Provide the (x, y) coordinate of the cell's center where the given text is located.  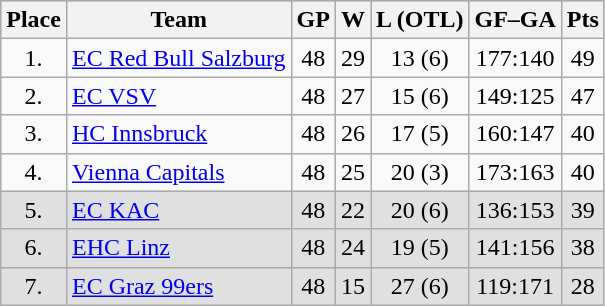
7. (34, 286)
L (OTL) (420, 20)
24 (352, 248)
GP (313, 20)
28 (582, 286)
19 (5) (420, 248)
47 (582, 96)
EC Graz 99ers (178, 286)
Vienna Capitals (178, 172)
49 (582, 58)
141:156 (515, 248)
149:125 (515, 96)
Team (178, 20)
39 (582, 210)
EC Red Bull Salzburg (178, 58)
136:153 (515, 210)
26 (352, 134)
HC Innsbruck (178, 134)
W (352, 20)
29 (352, 58)
15 (352, 286)
173:163 (515, 172)
20 (3) (420, 172)
15 (6) (420, 96)
4. (34, 172)
22 (352, 210)
GF–GA (515, 20)
2. (34, 96)
6. (34, 248)
Place (34, 20)
1. (34, 58)
3. (34, 134)
17 (5) (420, 134)
EC KAC (178, 210)
Pts (582, 20)
38 (582, 248)
5. (34, 210)
25 (352, 172)
13 (6) (420, 58)
EHC Linz (178, 248)
EC VSV (178, 96)
27 (352, 96)
177:140 (515, 58)
27 (6) (420, 286)
20 (6) (420, 210)
160:147 (515, 134)
119:171 (515, 286)
